Extract the (X, Y) coordinate from the center of the cell holding the provided text.  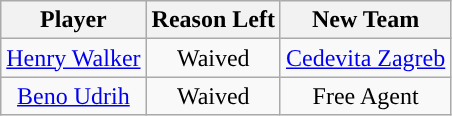
Free Agent (365, 96)
New Team (365, 20)
Cedevita Zagreb (365, 58)
Henry Walker (74, 58)
Reason Left (213, 20)
Beno Udrih (74, 96)
Player (74, 20)
